From the cell containing the given text, extract its center point as (x, y) coordinate. 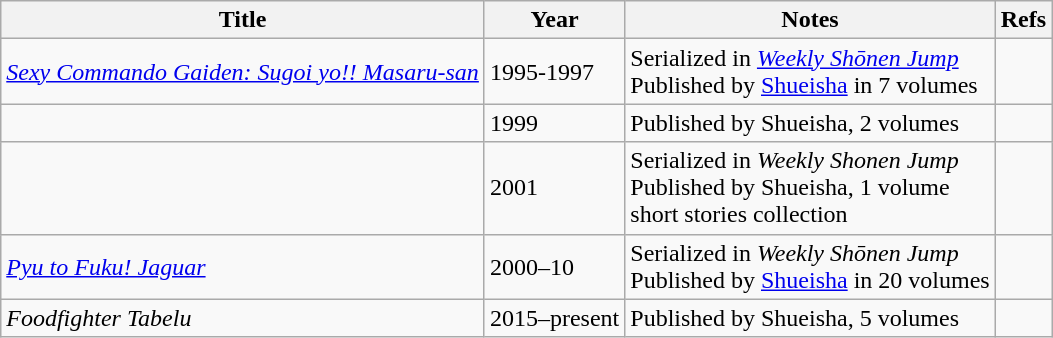
Year (554, 20)
Title (243, 20)
1995-1997 (554, 72)
1999 (554, 123)
Serialized in Weekly Shōnen JumpPublished by Shueisha in 20 volumes (810, 266)
Foodfighter Tabelu (243, 318)
2015–present (554, 318)
Serialized in Weekly Shōnen JumpPublished by Shueisha in 7 volumes (810, 72)
Pyu to Fuku! Jaguar (243, 266)
Refs (1023, 20)
Notes (810, 20)
2000–10 (554, 266)
Sexy Commando Gaiden: Sugoi yo!! Masaru-san (243, 72)
2001 (554, 188)
Serialized in Weekly Shonen JumpPublished by Shueisha, 1 volumeshort stories collection (810, 188)
Published by Shueisha, 5 volumes (810, 318)
Published by Shueisha, 2 volumes (810, 123)
